Return the [x, y] coordinate for the center point of the cell that contains the specified text.  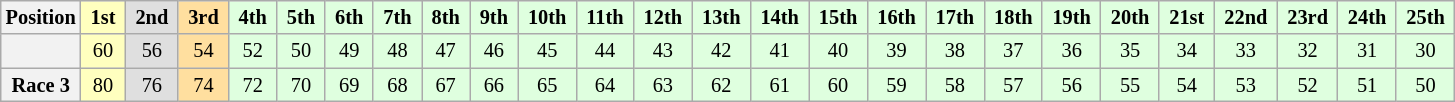
35 [1130, 51]
74 [203, 85]
55 [1130, 85]
57 [1013, 85]
13th [721, 17]
33 [1246, 51]
17th [955, 17]
48 [397, 51]
72 [253, 85]
24th [1367, 17]
25th [1425, 17]
2nd [152, 17]
70 [301, 85]
76 [152, 85]
7th [397, 17]
38 [955, 51]
18th [1013, 17]
63 [663, 85]
69 [349, 85]
Position [41, 17]
10th [547, 17]
12th [663, 17]
21st [1186, 17]
80 [104, 85]
Race 3 [41, 85]
14th [779, 17]
53 [1246, 85]
61 [779, 85]
44 [604, 51]
8th [446, 17]
47 [446, 51]
40 [838, 51]
23rd [1308, 17]
46 [494, 51]
67 [446, 85]
41 [779, 51]
4th [253, 17]
32 [1308, 51]
68 [397, 85]
64 [604, 85]
39 [896, 51]
1st [104, 17]
37 [1013, 51]
5th [301, 17]
49 [349, 51]
15th [838, 17]
62 [721, 85]
16th [896, 17]
58 [955, 85]
45 [547, 51]
19th [1071, 17]
6th [349, 17]
3rd [203, 17]
59 [896, 85]
31 [1367, 51]
66 [494, 85]
43 [663, 51]
22nd [1246, 17]
30 [1425, 51]
9th [494, 17]
51 [1367, 85]
42 [721, 51]
34 [1186, 51]
11th [604, 17]
36 [1071, 51]
65 [547, 85]
20th [1130, 17]
